Detect which cell encompasses the target text, then output its [x, y] center coordinate. 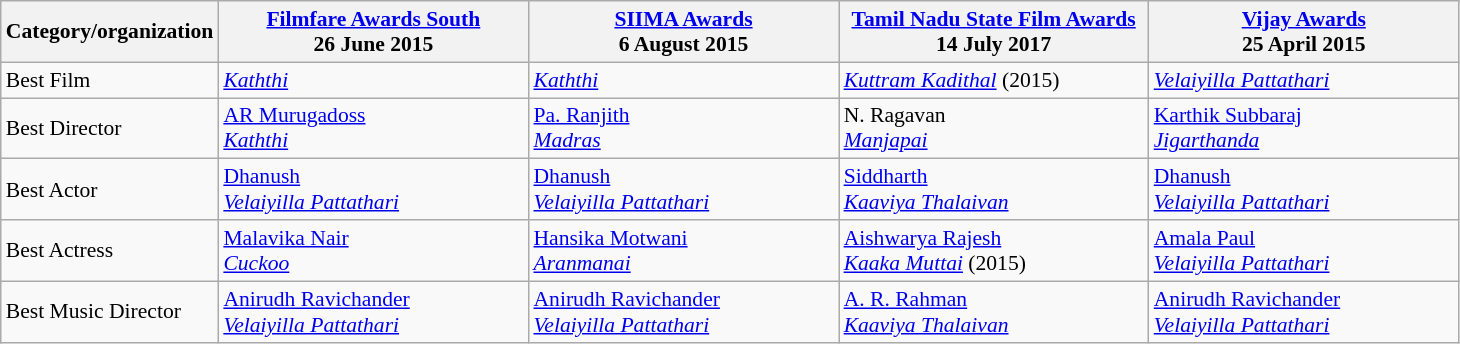
Best Music Director [110, 312]
N. RagavanManjapai [994, 128]
Best Film [110, 80]
Pa. RanjithMadras [683, 128]
A. R. RahmanKaaviya Thalaivan [994, 312]
Velaiyilla Pattathari [1304, 80]
Best Actress [110, 250]
Filmfare Awards South26 June 2015 [373, 32]
Best Director [110, 128]
Kuttram Kadithal (2015) [994, 80]
Amala PaulVelaiyilla Pattathari [1304, 250]
Hansika MotwaniAranmanai [683, 250]
SIIMA Awards6 August 2015 [683, 32]
Malavika NairCuckoo [373, 250]
Aishwarya RajeshKaaka Muttai (2015) [994, 250]
Tamil Nadu State Film Awards14 July 2017 [994, 32]
Best Actor [110, 190]
Vijay Awards25 April 2015 [1304, 32]
Karthik SubbarajJigarthanda [1304, 128]
AR MurugadossKaththi [373, 128]
Category/organization [110, 32]
SiddharthKaaviya Thalaivan [994, 190]
